For the text-containing cell, return its midpoint in (x, y) coordinate format. 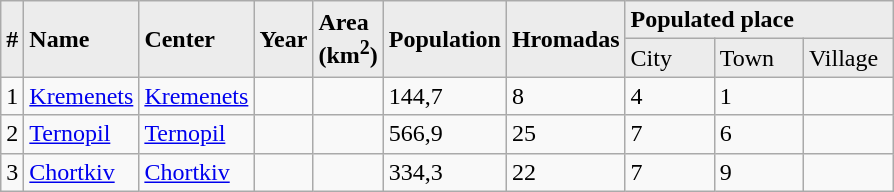
City (670, 58)
9 (758, 172)
Village (848, 58)
Name (82, 39)
8 (566, 96)
6 (758, 134)
334,3 (444, 172)
566,9 (444, 134)
144,7 (444, 96)
Populated place (759, 20)
Hromadas (566, 39)
22 (566, 172)
Area(km2) (348, 39)
25 (566, 134)
3 (12, 172)
# (12, 39)
Population (444, 39)
Year (284, 39)
4 (670, 96)
2 (12, 134)
Center (196, 39)
Town (758, 58)
